Determine the [X, Y] coordinate at the center of the cell enclosing the given text.  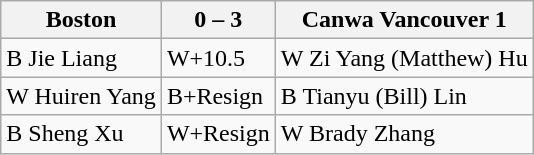
W Zi Yang (Matthew) Hu [404, 58]
B Tianyu (Bill) Lin [404, 96]
W Huiren Yang [82, 96]
W Brady Zhang [404, 134]
Boston [82, 20]
B Jie Liang [82, 58]
B+Resign [218, 96]
0 – 3 [218, 20]
Canwa Vancouver 1 [404, 20]
W+10.5 [218, 58]
W+Resign [218, 134]
B Sheng Xu [82, 134]
